Return the [x, y] coordinate for the center point of the cell that contains the specified text.  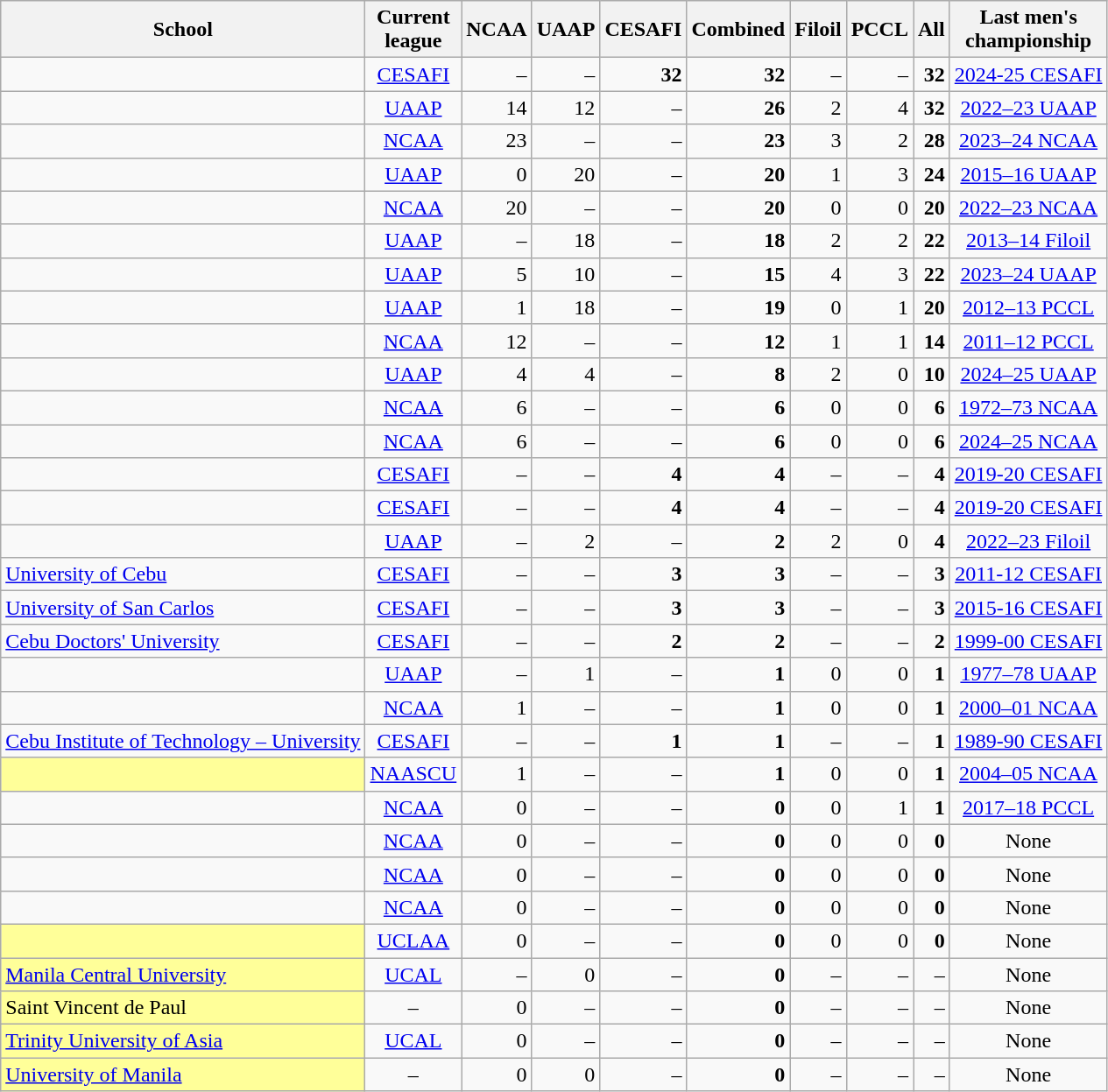
2022–23 NCAA [1028, 208]
2022–23 Filoil [1028, 541]
19 [738, 307]
University of San Carlos [183, 608]
1989-90 CESAFI [1028, 741]
1999-00 CESAFI [1028, 641]
Trinity University of Asia [183, 1041]
2023–24 UAAP [1028, 274]
2012–13 PCCL [1028, 307]
2023–24 NCAA [1028, 141]
1972–73 NCAA [1028, 407]
1977–78 UAAP [1028, 674]
2017–18 PCCL [1028, 807]
Combined [738, 30]
University of Manila [183, 1074]
2024-25 CESAFI [1028, 74]
Filoil [818, 30]
2015-16 CESAFI [1028, 608]
School [183, 30]
Currentleague [413, 30]
28 [931, 141]
5 [497, 274]
8 [738, 374]
Cebu Institute of Technology – University [183, 741]
2024–25 NCAA [1028, 440]
2022–23 UAAP [1028, 108]
University of Cebu [183, 574]
NAASCU [413, 774]
2024–25 UAAP [1028, 374]
UCLAA [413, 941]
2000–01 NCAA [1028, 708]
Manila Central University [183, 975]
2004–05 NCAA [1028, 774]
24 [931, 174]
2011–12 PCCL [1028, 341]
PCCL [879, 30]
Cebu Doctors' University [183, 641]
26 [738, 108]
2011-12 CESAFI [1028, 574]
2015–16 UAAP [1028, 174]
Saint Vincent de Paul [183, 1008]
Last men'schampionship [1028, 30]
All [931, 30]
2013–14 Filoil [1028, 241]
15 [738, 274]
